Provide the [x, y] coordinate of the cell's center where the given text is located.  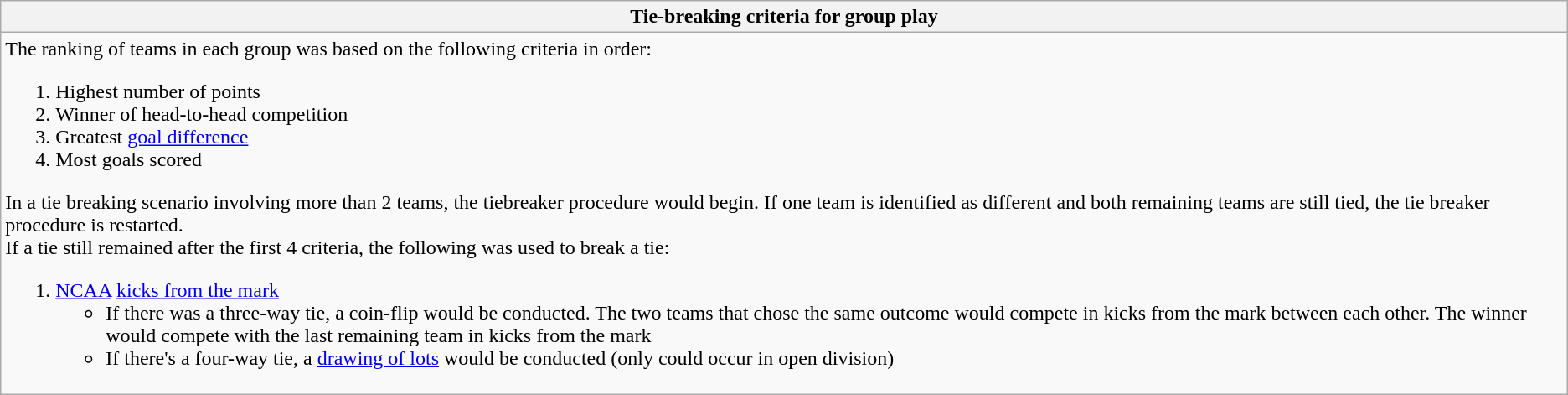
Tie-breaking criteria for group play [784, 17]
